Return the [X, Y] coordinate for the center point of the cell that contains the specified text.  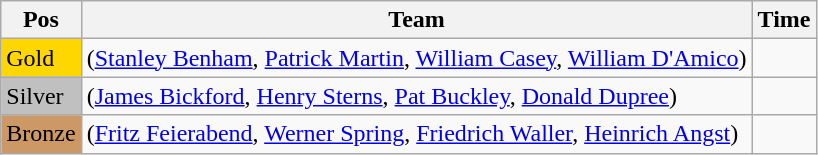
Bronze [41, 134]
Team [416, 20]
(James Bickford, Henry Sterns, Pat Buckley, Donald Dupree) [416, 96]
Time [784, 20]
Silver [41, 96]
(Fritz Feierabend, Werner Spring, Friedrich Waller, Heinrich Angst) [416, 134]
Pos [41, 20]
(Stanley Benham, Patrick Martin, William Casey, William D'Amico) [416, 58]
Gold [41, 58]
